Find where the given text appears and provide that cell's center as (X, Y) coordinate. 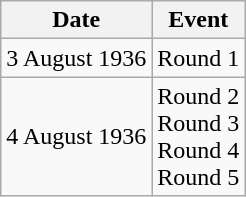
4 August 1936 (76, 136)
Round 1 (198, 58)
Event (198, 20)
3 August 1936 (76, 58)
Round 2Round 3Round 4Round 5 (198, 136)
Date (76, 20)
